Capture the cell that displays the provided text and extract its [X, Y] central coordinate. 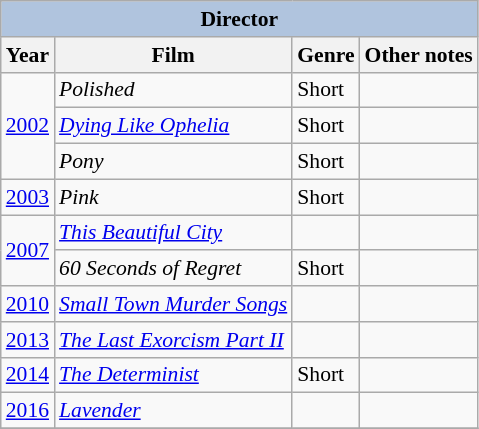
2016 [28, 411]
Pink [173, 197]
60 Seconds of Regret [173, 269]
2003 [28, 197]
2010 [28, 304]
Pony [173, 162]
Genre [326, 55]
Small Town Murder Songs [173, 304]
2002 [28, 126]
Other notes [419, 55]
The Last Exorcism Part II [173, 340]
Dying Like Ophelia [173, 126]
Lavender [173, 411]
2007 [28, 250]
Polished [173, 90]
This Beautiful City [173, 233]
2014 [28, 375]
The Determinist [173, 375]
2013 [28, 340]
Film [173, 55]
Year [28, 55]
Director [240, 19]
